Find where the given text appears and provide that cell's center as (x, y) coordinate. 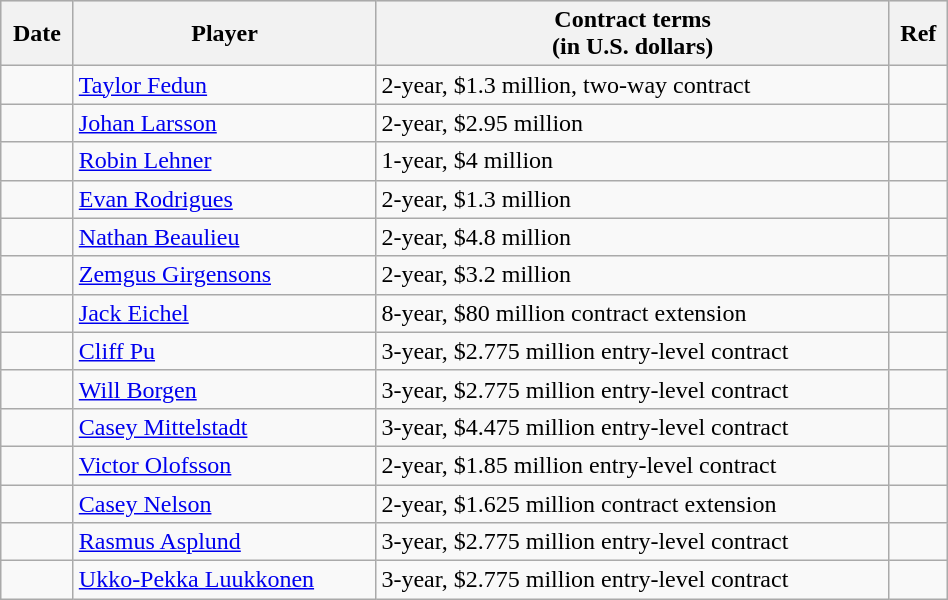
8-year, $80 million contract extension (632, 313)
Nathan Beaulieu (224, 237)
Casey Nelson (224, 503)
2-year, $1.625 million contract extension (632, 503)
Cliff Pu (224, 351)
Evan Rodrigues (224, 199)
3-year, $4.475 million entry-level contract (632, 427)
2-year, $3.2 million (632, 275)
2-year, $1.85 million entry-level contract (632, 465)
Johan Larsson (224, 123)
Rasmus Asplund (224, 542)
2-year, $1.3 million, two-way contract (632, 85)
1-year, $4 million (632, 161)
Jack Eichel (224, 313)
Ukko-Pekka Luukkonen (224, 580)
Contract terms(in U.S. dollars) (632, 34)
Casey Mittelstadt (224, 427)
Victor Olofsson (224, 465)
2-year, $2.95 million (632, 123)
Date (38, 34)
Will Borgen (224, 389)
Robin Lehner (224, 161)
2-year, $1.3 million (632, 199)
Zemgus Girgensons (224, 275)
2-year, $4.8 million (632, 237)
Player (224, 34)
Taylor Fedun (224, 85)
Ref (918, 34)
